Provide the (X, Y) coordinate of the cell's center where the given text is located.  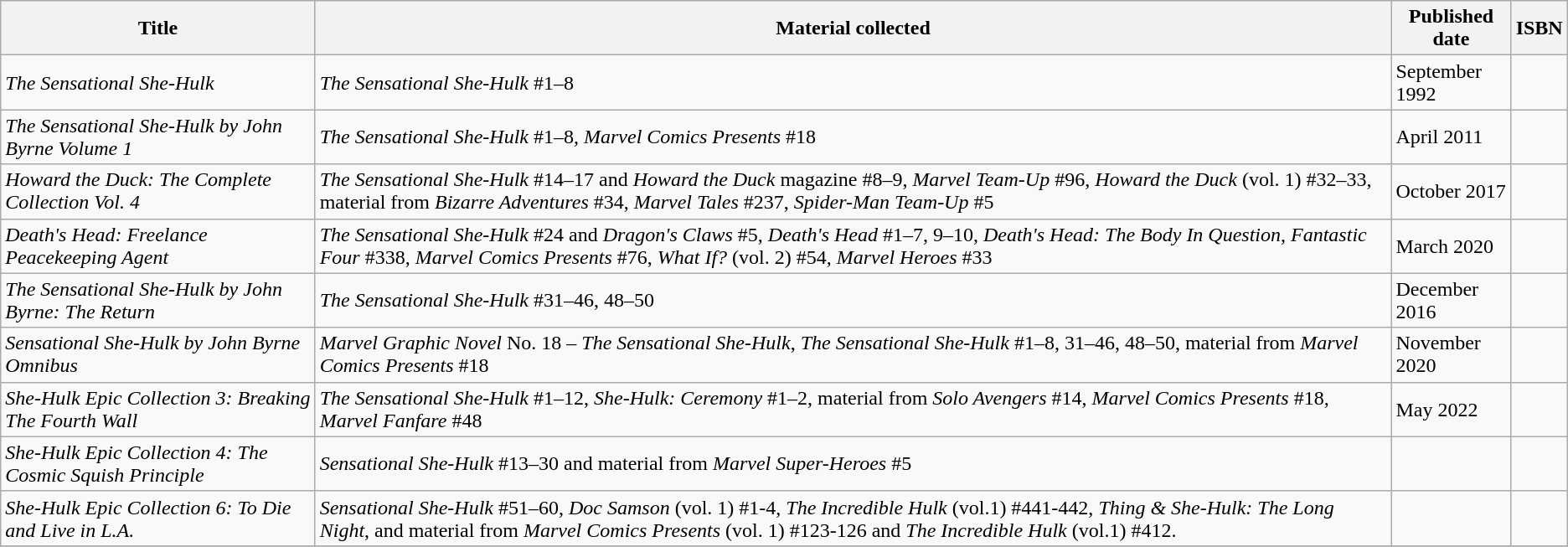
The Sensational She-Hulk #1–12, She-Hulk: Ceremony #1–2, material from Solo Avengers #14, Marvel Comics Presents #18, Marvel Fanfare #48 (853, 409)
December 2016 (1451, 300)
ISBN (1540, 28)
The Sensational She-Hulk #1–8 (853, 82)
October 2017 (1451, 191)
Material collected (853, 28)
Published date (1451, 28)
March 2020 (1451, 246)
Sensational She-Hulk by John Byrne Omnibus (157, 355)
September 1992 (1451, 82)
Title (157, 28)
She-Hulk Epic Collection 3: Breaking The Fourth Wall (157, 409)
Death's Head: Freelance Peacekeeping Agent (157, 246)
She-Hulk Epic Collection 4: The Cosmic Squish Principle (157, 464)
May 2022 (1451, 409)
The Sensational She-Hulk by John Byrne Volume 1 (157, 137)
The Sensational She-Hulk #31–46, 48–50 (853, 300)
April 2011 (1451, 137)
Sensational She-Hulk #13–30 and material from Marvel Super-Heroes #5 (853, 464)
The Sensational She-Hulk (157, 82)
Marvel Graphic Novel No. 18 – The Sensational She-Hulk, The Sensational She-Hulk #1–8, 31–46, 48–50, material from Marvel Comics Presents #18 (853, 355)
Howard the Duck: The Complete Collection Vol. 4 (157, 191)
The Sensational She-Hulk #1–8, Marvel Comics Presents #18 (853, 137)
The Sensational She-Hulk by John Byrne: The Return (157, 300)
November 2020 (1451, 355)
She-Hulk Epic Collection 6: To Die and Live in L.A. (157, 518)
